Detect which cell encompasses the target text, then output its (x, y) center coordinate. 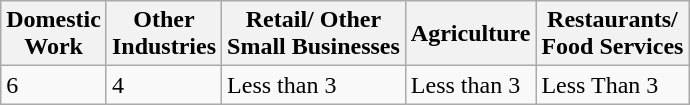
Less Than 3 (612, 85)
Agriculture (470, 34)
DomesticWork (54, 34)
4 (164, 85)
6 (54, 85)
Restaurants/Food Services (612, 34)
Retail/ OtherSmall Businesses (314, 34)
OtherIndustries (164, 34)
